Pinpoint the cell where the given text exists, returning its [X, Y] midpoint coordinate. 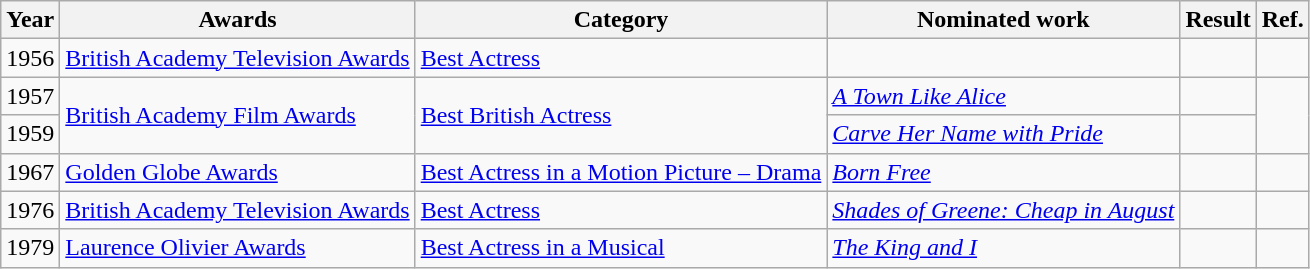
Best Actress in a Musical [621, 248]
Best Actress in a Motion Picture – Drama [621, 172]
1979 [30, 248]
Awards [238, 20]
1959 [30, 134]
Shades of Greene: Cheap in August [1004, 210]
Ref. [1282, 20]
Result [1218, 20]
Golden Globe Awards [238, 172]
1956 [30, 58]
Born Free [1004, 172]
1967 [30, 172]
Year [30, 20]
Category [621, 20]
1957 [30, 96]
The King and I [1004, 248]
1976 [30, 210]
British Academy Film Awards [238, 115]
Carve Her Name with Pride [1004, 134]
A Town Like Alice [1004, 96]
Nominated work [1004, 20]
Best British Actress [621, 115]
Laurence Olivier Awards [238, 248]
